Locate the cell with the specified text and output its (X, Y) center coordinate. 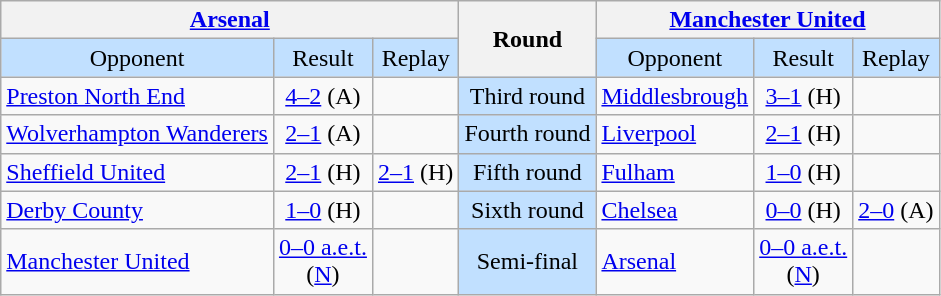
Sheffield United (138, 172)
Middlesbrough (675, 96)
Third round (528, 96)
Semi-final (528, 262)
Fifth round (528, 172)
3–1 (H) (804, 96)
Sixth round (528, 210)
Wolverhampton Wanderers (138, 134)
Fulham (675, 172)
Fourth round (528, 134)
0–0 (H) (804, 210)
2–1 (A) (322, 134)
Chelsea (675, 210)
2–0 (A) (896, 210)
Derby County (138, 210)
4–2 (A) (322, 96)
Preston North End (138, 96)
Round (528, 39)
Liverpool (675, 134)
